Provide the [X, Y] coordinate of the cell's center where the given text is located.  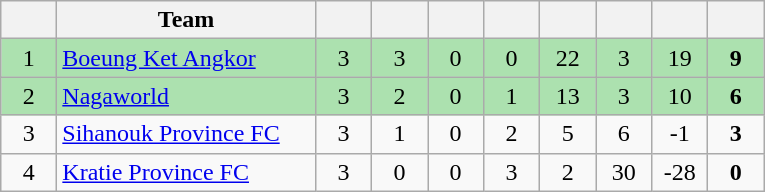
30 [624, 172]
Boeung Ket Angkor [186, 58]
Nagaworld [186, 96]
19 [680, 58]
22 [568, 58]
13 [568, 96]
9 [736, 58]
4 [29, 172]
Sihanouk Province FC [186, 134]
-1 [680, 134]
5 [568, 134]
Kratie Province FC [186, 172]
Team [186, 20]
-28 [680, 172]
10 [680, 96]
